Scan for the cell matching the given text and deliver its (X, Y) coordinate at center. 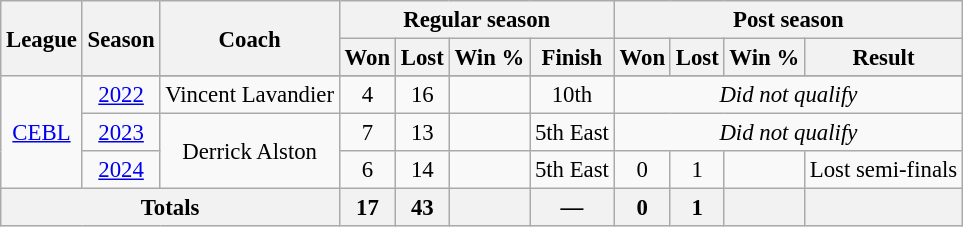
17 (367, 208)
CEBL (42, 132)
16 (422, 95)
Regular season (476, 20)
Derrick Alston (250, 152)
10th (572, 95)
2022 (121, 95)
4 (367, 95)
Result (884, 58)
Post season (788, 20)
2024 (121, 170)
— (572, 208)
Totals (170, 208)
Coach (250, 38)
Vincent Lavandier (250, 95)
Finish (572, 58)
13 (422, 133)
2023 (121, 133)
Lost semi-finals (884, 170)
Season (121, 38)
6 (367, 170)
League (42, 38)
43 (422, 208)
7 (367, 133)
14 (422, 170)
